Identify which cell holds the provided text, then report its (X, Y) central coordinate. 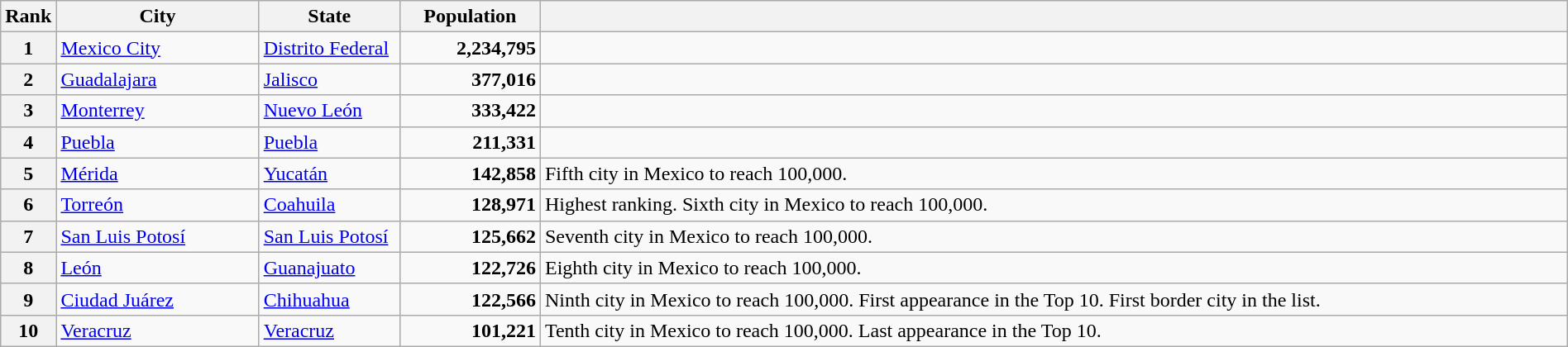
Distrito Federal (329, 48)
377,016 (470, 79)
State (329, 17)
Population (470, 17)
101,221 (470, 330)
Chihuahua (329, 299)
5 (28, 173)
Mérida (157, 173)
10 (28, 330)
Coahuila (329, 205)
Yucatán (329, 173)
Monterrey (157, 111)
9 (28, 299)
122,566 (470, 299)
Guanajuato (329, 268)
Guadalajara (157, 79)
Ninth city in Mexico to reach 100,000. First appearance in the Top 10. First border city in the list. (1054, 299)
Rank (28, 17)
Jalisco (329, 79)
8 (28, 268)
2,234,795 (470, 48)
City (157, 17)
Nuevo León (329, 111)
6 (28, 205)
142,858 (470, 173)
7 (28, 236)
Seventh city in Mexico to reach 100,000. (1054, 236)
1 (28, 48)
Eighth city in Mexico to reach 100,000. (1054, 268)
211,331 (470, 142)
Mexico City (157, 48)
333,422 (470, 111)
Fifth city in Mexico to reach 100,000. (1054, 173)
León (157, 268)
4 (28, 142)
Torreón (157, 205)
122,726 (470, 268)
Ciudad Juárez (157, 299)
Tenth city in Mexico to reach 100,000. Last appearance in the Top 10. (1054, 330)
3 (28, 111)
128,971 (470, 205)
Highest ranking. Sixth city in Mexico to reach 100,000. (1054, 205)
125,662 (470, 236)
2 (28, 79)
